Output the [X, Y] coordinate of the center of the cell containing the given text.  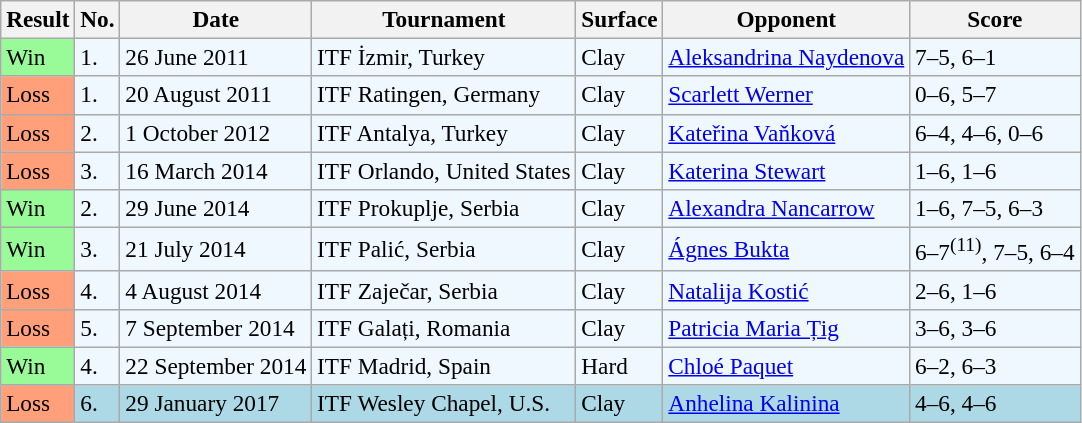
ITF İzmir, Turkey [444, 57]
6–4, 4–6, 0–6 [995, 133]
ITF Prokuplje, Serbia [444, 208]
ITF Madrid, Spain [444, 366]
0–6, 5–7 [995, 95]
Natalija Kostić [786, 290]
1 October 2012 [216, 133]
ITF Wesley Chapel, U.S. [444, 403]
6. [98, 403]
1–6, 7–5, 6–3 [995, 208]
ITF Ratingen, Germany [444, 95]
Ágnes Bukta [786, 249]
Aleksandrina Naydenova [786, 57]
Anhelina Kalinina [786, 403]
1–6, 1–6 [995, 170]
16 March 2014 [216, 170]
Katerina Stewart [786, 170]
4 August 2014 [216, 290]
Opponent [786, 19]
2–6, 1–6 [995, 290]
ITF Palić, Serbia [444, 249]
ITF Galați, Romania [444, 328]
21 July 2014 [216, 249]
7–5, 6–1 [995, 57]
20 August 2011 [216, 95]
22 September 2014 [216, 366]
ITF Zaječar, Serbia [444, 290]
ITF Antalya, Turkey [444, 133]
Tournament [444, 19]
Chloé Paquet [786, 366]
5. [98, 328]
7 September 2014 [216, 328]
6–7(11), 7–5, 6–4 [995, 249]
Result [38, 19]
3–6, 3–6 [995, 328]
Surface [620, 19]
6–2, 6–3 [995, 366]
Kateřina Vaňková [786, 133]
Score [995, 19]
29 January 2017 [216, 403]
No. [98, 19]
ITF Orlando, United States [444, 170]
Date [216, 19]
26 June 2011 [216, 57]
Scarlett Werner [786, 95]
Patricia Maria Țig [786, 328]
4–6, 4–6 [995, 403]
Hard [620, 366]
29 June 2014 [216, 208]
Alexandra Nancarrow [786, 208]
